For the text-containing cell, return its midpoint in [X, Y] coordinate format. 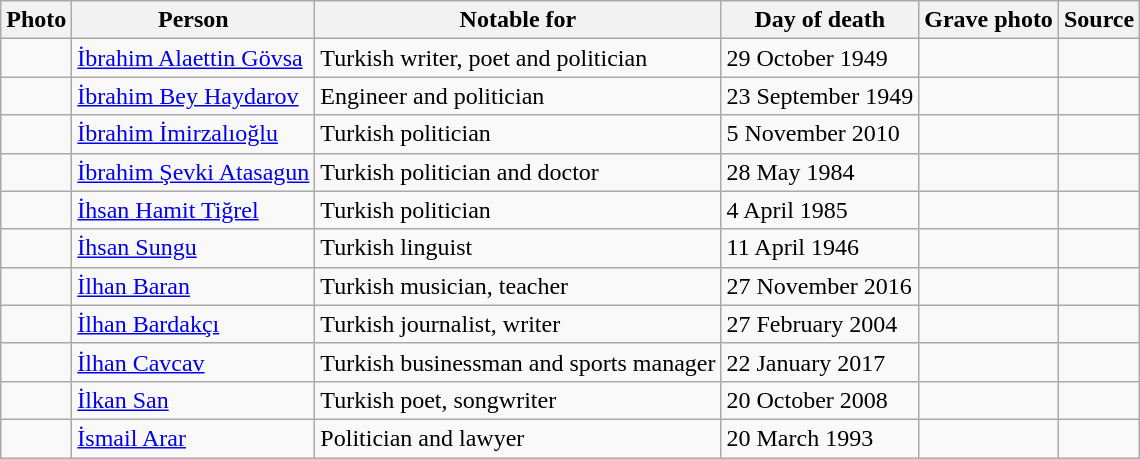
İbrahim Bey Haydarov [194, 96]
Day of death [820, 20]
İhsan Hamit Tiğrel [194, 210]
İlhan Baran [194, 286]
22 January 2017 [820, 362]
Engineer and politician [518, 96]
23 September 1949 [820, 96]
Turkish linguist [518, 248]
Turkish politician and doctor [518, 172]
İlhan Cavcav [194, 362]
29 October 1949 [820, 58]
27 November 2016 [820, 286]
28 May 1984 [820, 172]
5 November 2010 [820, 134]
Turkish writer, poet and politician [518, 58]
Turkish journalist, writer [518, 324]
Notable for [518, 20]
Person [194, 20]
Turkish poet, songwriter [518, 400]
Turkish musician, teacher [518, 286]
İbrahim Şevki Atasagun [194, 172]
İsmail Arar [194, 438]
20 March 1993 [820, 438]
İbrahim İmirzalıoğlu [194, 134]
27 February 2004 [820, 324]
20 October 2008 [820, 400]
11 April 1946 [820, 248]
İlkan San [194, 400]
Turkish businessman and sports manager [518, 362]
Grave photo [989, 20]
İlhan Bardakçı [194, 324]
İbrahim Alaettin Gövsa [194, 58]
4 April 1985 [820, 210]
İhsan Sungu [194, 248]
Photo [36, 20]
Politician and lawyer [518, 438]
Source [1098, 20]
